From the cell containing the given text, extract its center point as [x, y] coordinate. 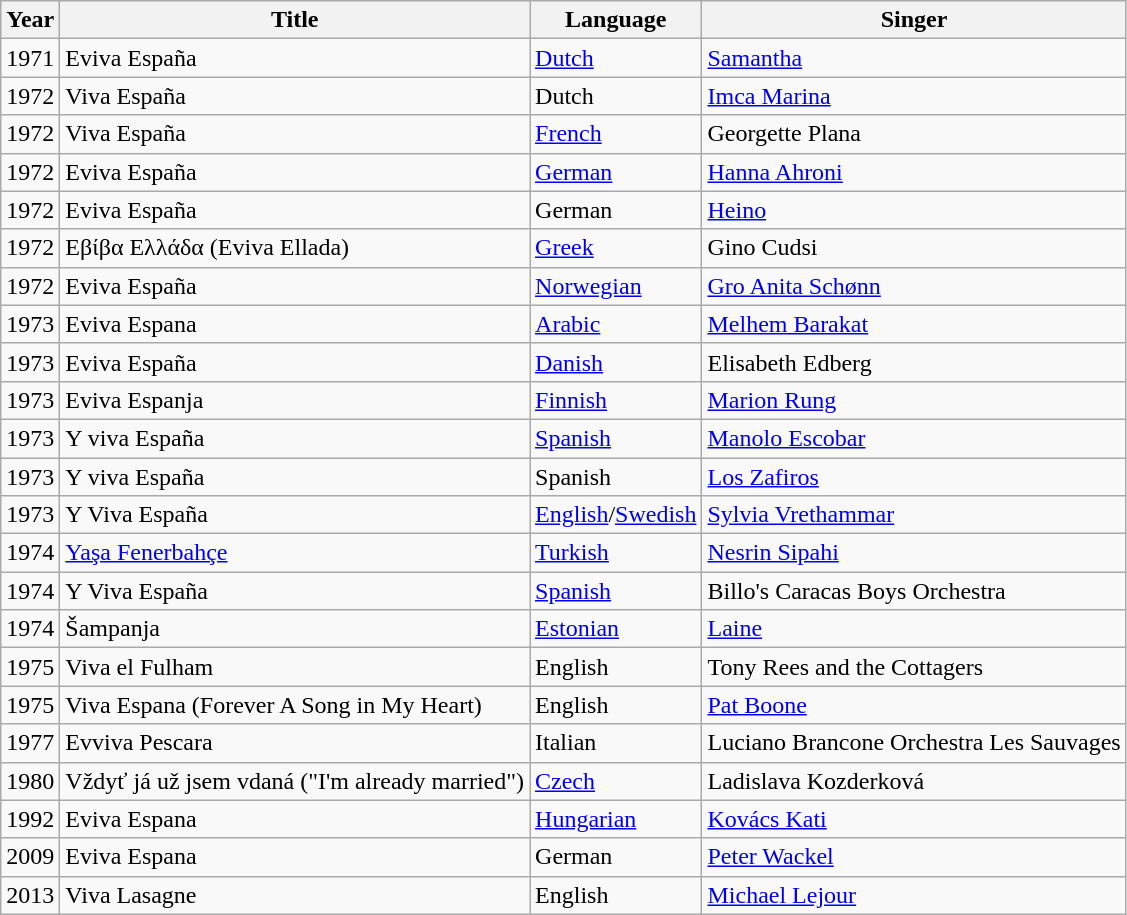
Sylvia Vrethammar [914, 515]
Eviva Espanja [295, 400]
Greek [616, 248]
1992 [30, 819]
Finnish [616, 400]
Tony Rees and the Cottagers [914, 667]
Luciano Brancone Orchestra Les Sauvages [914, 743]
Kovács Kati [914, 819]
Ladislava Kozderková [914, 781]
English/Swedish [616, 515]
Manolo Escobar [914, 438]
Melhem Barakat [914, 324]
Imca Marina [914, 96]
Viva el Fulham [295, 667]
Yaşa Fenerbahçe [295, 553]
Singer [914, 20]
Vždyť já už jsem vdaná ("I'm already married") [295, 781]
Title [295, 20]
Czech [616, 781]
Danish [616, 362]
Arabic [616, 324]
Hanna Ahroni [914, 172]
Year [30, 20]
Italian [616, 743]
2009 [30, 857]
Samantha [914, 58]
Estonian [616, 629]
Norwegian [616, 286]
Elisabeth Edberg [914, 362]
Evviva Pescara [295, 743]
Nesrin Sipahi [914, 553]
Georgette Plana [914, 134]
Viva Espana (Forever A Song in My Heart) [295, 705]
Gino Cudsi [914, 248]
Viva Lasagne [295, 895]
Billo's Caracas Boys Orchestra [914, 591]
Gro Anita Schønn [914, 286]
Michael Lejour [914, 895]
Hungarian [616, 819]
Language [616, 20]
1971 [30, 58]
1980 [30, 781]
2013 [30, 895]
Heino [914, 210]
Šampanja [295, 629]
Pat Boone [914, 705]
Laine [914, 629]
French [616, 134]
Turkish [616, 553]
Los Zafiros [914, 477]
Εβίβα Ελλάδα (Eviva Ellada) [295, 248]
Peter Wackel [914, 857]
Marion Rung [914, 400]
1977 [30, 743]
